Extract the (X, Y) coordinate from the center of the cell holding the provided text.  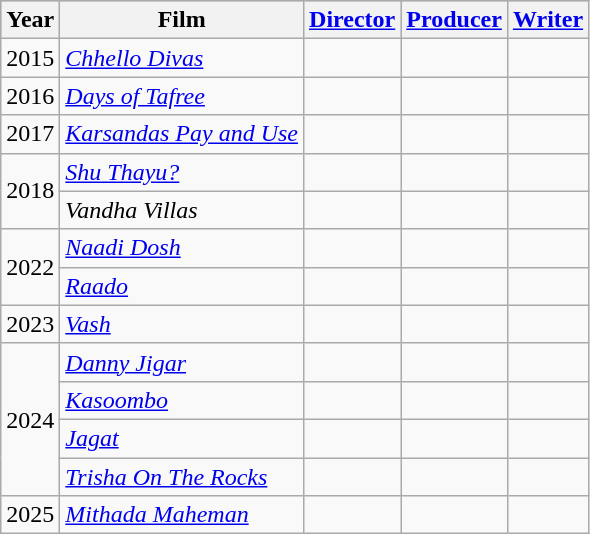
Chhello Divas (182, 58)
2025 (30, 515)
2016 (30, 96)
Director (352, 20)
Naadi Dosh (182, 248)
Vash (182, 324)
Year (30, 20)
Days of Tafree (182, 96)
Vandha Villas (182, 210)
Producer (454, 20)
2023 (30, 324)
2018 (30, 191)
Kasoombo (182, 400)
2015 (30, 58)
Mithada Maheman (182, 515)
Shu Thayu? (182, 172)
2024 (30, 419)
Film (182, 20)
Trisha On The Rocks (182, 477)
Raado (182, 286)
Writer (548, 20)
2022 (30, 267)
Jagat (182, 438)
2017 (30, 134)
Danny Jigar (182, 362)
Karsandas Pay and Use (182, 134)
